Extract the (X, Y) coordinate from the center of the cell holding the provided text.  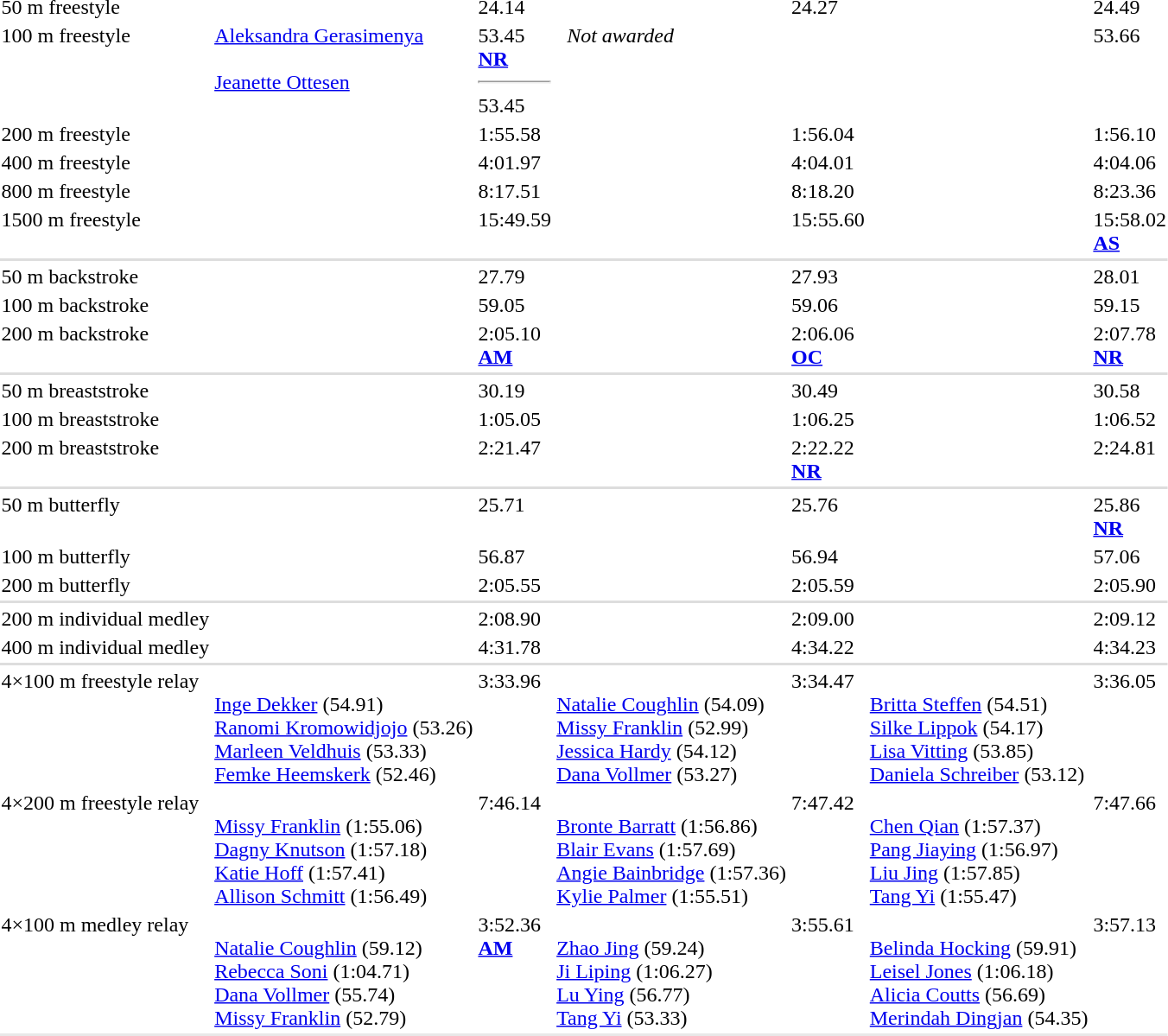
50 m backstroke (105, 276)
56.87 (515, 556)
3:33.96 (515, 728)
2:09.12 (1130, 619)
2:08.90 (515, 619)
100 m backstroke (105, 305)
1:06.52 (1130, 419)
Britta Steffen (54.51)Silke Lippok (54.17)Lisa Vitting (53.85)Daniela Schreiber (53.12) (979, 728)
2:07.78NR (1130, 346)
200 m freestyle (105, 134)
4×100 m freestyle relay (105, 728)
8:17.51 (515, 191)
2:24.81 (1130, 460)
25.76 (828, 517)
1:56.10 (1130, 134)
57.06 (1130, 556)
Natalie Coughlin (59.12) Rebecca Soni (1:04.71) Dana Vollmer (55.74) Missy Franklin (52.79) (344, 971)
4:04.01 (828, 162)
2:09.00 (828, 619)
800 m freestyle (105, 191)
1:06.25 (828, 419)
53.45NR53.45 (515, 71)
2:21.47 (515, 460)
59.15 (1130, 305)
100 m freestyle (105, 71)
100 m breaststroke (105, 419)
50 m breaststroke (105, 391)
1:05.05 (515, 419)
Chen Qian (1:57.37)Pang Jiaying (1:56.97)Liu Jing (1:57.85)Tang Yi (1:55.47) (979, 849)
7:47.66 (1130, 849)
4:34.22 (828, 647)
400 m individual medley (105, 647)
27.93 (828, 276)
4×200 m freestyle relay (105, 849)
Not awarded (711, 71)
2:22.22NR (828, 460)
200 m backstroke (105, 346)
3:52.36AM (515, 971)
Aleksandra GerasimenyaJeanette Ottesen (344, 71)
59.05 (515, 305)
30.49 (828, 391)
15:58.02AS (1130, 232)
Bronte Barratt (1:56.86)Blair Evans (1:57.69)Angie Bainbridge (1:57.36)Kylie Palmer (1:55.51) (672, 849)
2:05.90 (1130, 585)
200 m butterfly (105, 585)
7:46.14 (515, 849)
25.71 (515, 517)
2:05.10AM (515, 346)
1:55.58 (515, 134)
100 m butterfly (105, 556)
2:05.59 (828, 585)
56.94 (828, 556)
50 m butterfly (105, 517)
Belinda Hocking (59.91)Leisel Jones (1:06.18) Alicia Coutts (56.69) Merindah Dingjan (54.35) (979, 971)
1:56.04 (828, 134)
2:06.06OC (828, 346)
Inge Dekker (54.91)Ranomi Kromowidjojo (53.26)Marleen Veldhuis (53.33)Femke Heemskerk (52.46) (344, 728)
3:57.13 (1130, 971)
4:31.78 (515, 647)
59.06 (828, 305)
15:55.60 (828, 232)
7:47.42 (828, 849)
4×100 m medley relay (105, 971)
2:05.55 (515, 585)
28.01 (1130, 276)
4:04.06 (1130, 162)
15:49.59 (515, 232)
Natalie Coughlin (54.09)Missy Franklin (52.99)Jessica Hardy (54.12)Dana Vollmer (53.27) (672, 728)
400 m freestyle (105, 162)
8:18.20 (828, 191)
27.79 (515, 276)
3:55.61 (828, 971)
25.86NR (1130, 517)
3:34.47 (828, 728)
30.58 (1130, 391)
4:01.97 (515, 162)
8:23.36 (1130, 191)
30.19 (515, 391)
3:36.05 (1130, 728)
1500 m freestyle (105, 232)
200 m individual medley (105, 619)
53.66 (1130, 71)
200 m breaststroke (105, 460)
4:34.23 (1130, 647)
Zhao Jing (59.24) Ji Liping (1:06.27) Lu Ying (56.77) Tang Yi (53.33) (672, 971)
Missy Franklin (1:55.06)Dagny Knutson (1:57.18)Katie Hoff (1:57.41)Allison Schmitt (1:56.49) (344, 849)
